Detect which cell encompasses the target text, then output its [X, Y] center coordinate. 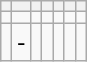
- [22, 42]
